Search for the cell housing the specified text and yield its (x, y) center coordinate. 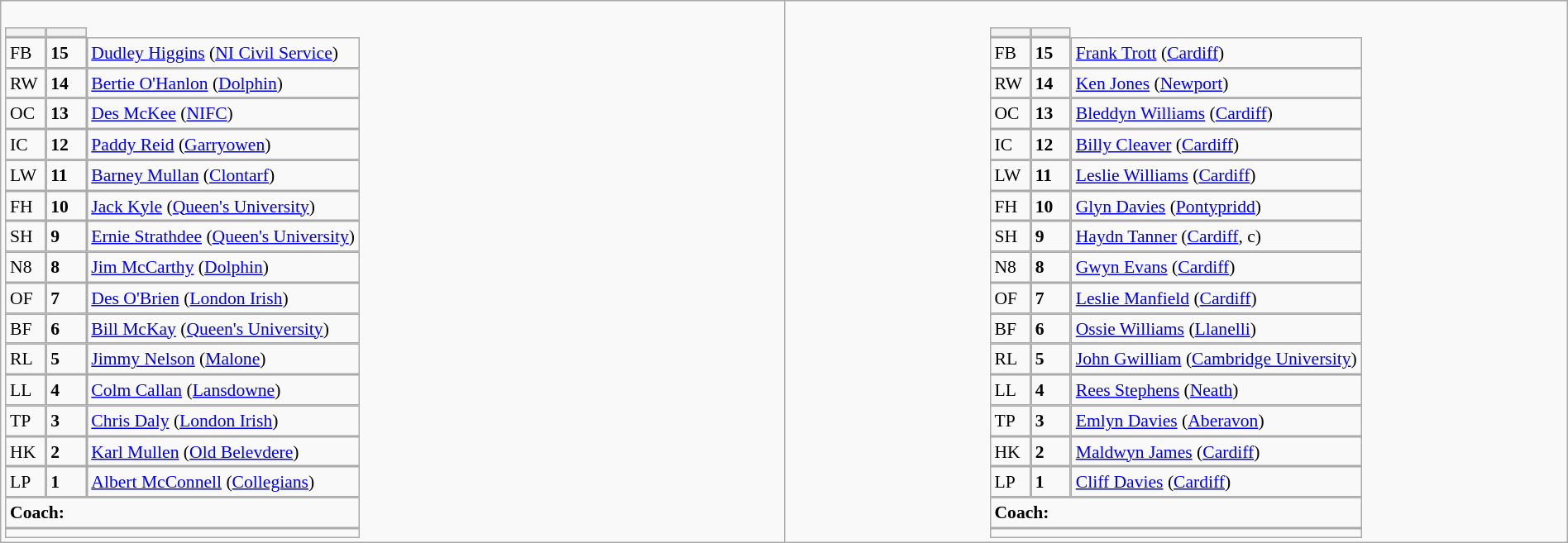
Des O'Brien (London Irish) (223, 298)
John Gwilliam (Cambridge University) (1217, 359)
Emlyn Davies (Aberavon) (1217, 420)
Des McKee (NIFC) (223, 114)
Leslie Williams (Cardiff) (1217, 175)
Gwyn Evans (Cardiff) (1217, 268)
Haydn Tanner (Cardiff, c) (1217, 236)
Jimmy Nelson (Malone) (223, 359)
Chris Daly (London Irish) (223, 420)
Ernie Strathdee (Queen's University) (223, 236)
Ken Jones (Newport) (1217, 83)
Bleddyn Williams (Cardiff) (1217, 114)
Karl Mullen (Old Belevdere) (223, 451)
Colm Callan (Lansdowne) (223, 390)
Ossie Williams (Llanelli) (1217, 329)
Bertie O'Hanlon (Dolphin) (223, 83)
Cliff Davies (Cardiff) (1217, 483)
Jack Kyle (Queen's University) (223, 207)
Maldwyn James (Cardiff) (1217, 451)
Albert McConnell (Collegians) (223, 483)
Leslie Manfield (Cardiff) (1217, 298)
Bill McKay (Queen's University) (223, 329)
Frank Trott (Cardiff) (1217, 53)
Billy Cleaver (Cardiff) (1217, 144)
Jim McCarthy (Dolphin) (223, 268)
Dudley Higgins (NI Civil Service) (223, 53)
Paddy Reid (Garryowen) (223, 144)
Barney Mullan (Clontarf) (223, 175)
Glyn Davies (Pontypridd) (1217, 207)
Rees Stephens (Neath) (1217, 390)
